For the text-containing cell, return its midpoint in [X, Y] coordinate format. 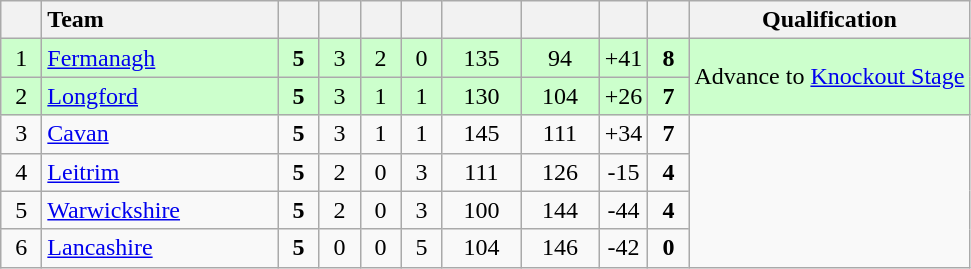
Team [160, 20]
130 [482, 96]
Longford [160, 96]
Advance to Knockout Stage [830, 77]
-15 [624, 172]
Lancashire [160, 248]
-42 [624, 248]
-44 [624, 210]
145 [482, 134]
94 [560, 58]
+26 [624, 96]
Warwickshire [160, 210]
+34 [624, 134]
Fermanagh [160, 58]
100 [482, 210]
135 [482, 58]
Leitrim [160, 172]
146 [560, 248]
8 [668, 58]
6 [22, 248]
Qualification [830, 20]
126 [560, 172]
144 [560, 210]
+41 [624, 58]
Cavan [160, 134]
